Detect which cell encompasses the target text, then output its [x, y] center coordinate. 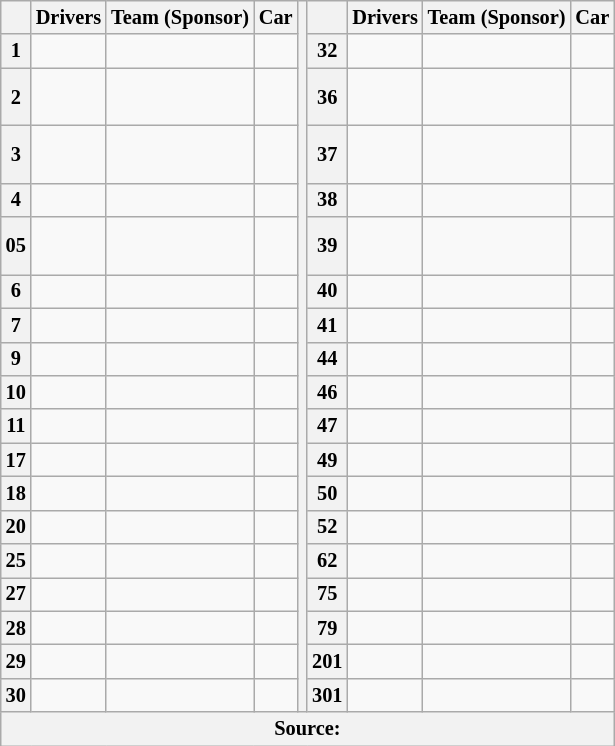
28 [16, 628]
38 [327, 200]
52 [327, 527]
3 [16, 154]
6 [16, 291]
29 [16, 661]
9 [16, 359]
Source: [308, 729]
10 [16, 392]
301 [327, 695]
1 [16, 51]
2 [16, 97]
7 [16, 325]
41 [327, 325]
49 [327, 460]
201 [327, 661]
46 [327, 392]
17 [16, 460]
32 [327, 51]
50 [327, 493]
11 [16, 426]
20 [16, 527]
79 [327, 628]
25 [16, 561]
75 [327, 594]
39 [327, 246]
44 [327, 359]
18 [16, 493]
40 [327, 291]
05 [16, 246]
4 [16, 200]
47 [327, 426]
27 [16, 594]
37 [327, 154]
62 [327, 561]
36 [327, 97]
30 [16, 695]
